Return [x, y] of the center of cell containing provided text 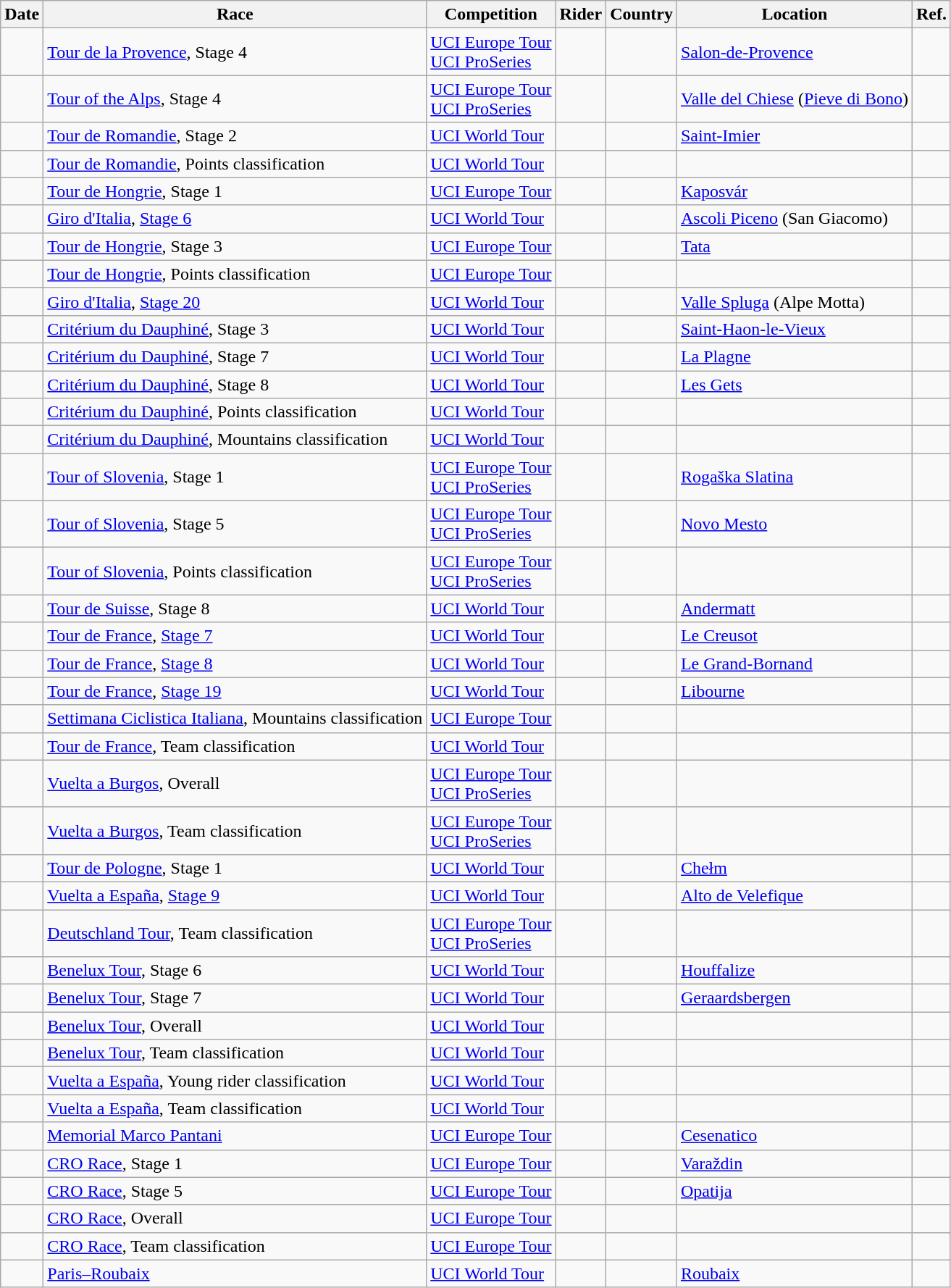
Giro d'Italia, Stage 6 [235, 219]
Varaždin [794, 1163]
Date [22, 14]
Critérium du Dauphiné, Points classification [235, 412]
Tour of Slovenia, Stage 5 [235, 524]
Chełm [794, 868]
Critérium du Dauphiné, Mountains classification [235, 440]
Critérium du Dauphiné, Stage 8 [235, 385]
Andermatt [794, 609]
La Plagne [794, 356]
Vuelta a España, Stage 9 [235, 895]
Competition [491, 14]
Le Grand-Bornand [794, 664]
Opatija [794, 1191]
Benelux Tour, Stage 6 [235, 971]
Vuelta a España, Team classification [235, 1108]
Vuelta a España, Young rider classification [235, 1081]
Critérium du Dauphiné, Stage 7 [235, 356]
Houffalize [794, 971]
Rider [581, 14]
Settimana Ciclistica Italiana, Mountains classification [235, 719]
Le Creusot [794, 636]
Ascoli Piceno (San Giacomo) [794, 219]
Tour de Pologne, Stage 1 [235, 868]
Tour of the Alps, Stage 4 [235, 99]
Kaposvár [794, 191]
Alto de Velefique [794, 895]
Tour of Slovenia, Points classification [235, 571]
Tour de France, Stage 8 [235, 664]
Libourne [794, 691]
Tour de Hongrie, Stage 1 [235, 191]
Rogaška Slatina [794, 477]
Saint-Haon-le-Vieux [794, 329]
Tour de Hongrie, Points classification [235, 274]
Tour de France, Team classification [235, 746]
CRO Race, Stage 1 [235, 1163]
Tour of Slovenia, Stage 1 [235, 477]
Tour de Romandie, Stage 2 [235, 136]
Ref. [931, 14]
Saint-Imier [794, 136]
Giro d'Italia, Stage 20 [235, 301]
Benelux Tour, Overall [235, 1026]
Roubaix [794, 1274]
CRO Race, Team classification [235, 1246]
Race [235, 14]
Vuelta a Burgos, Team classification [235, 830]
Critérium du Dauphiné, Stage 3 [235, 329]
Paris–Roubaix [235, 1274]
Salon-de-Provence [794, 52]
CRO Race, Stage 5 [235, 1191]
Cesenatico [794, 1136]
Location [794, 14]
Tour de la Provence, Stage 4 [235, 52]
Benelux Tour, Team classification [235, 1053]
Vuelta a Burgos, Overall [235, 784]
Valle del Chiese (Pieve di Bono) [794, 99]
Benelux Tour, Stage 7 [235, 998]
Country [642, 14]
Geraardsbergen [794, 998]
Tour de France, Stage 7 [235, 636]
Tata [794, 246]
Novo Mesto [794, 524]
CRO Race, Overall [235, 1218]
Les Gets [794, 385]
Tour de France, Stage 19 [235, 691]
Tour de Suisse, Stage 8 [235, 609]
Tour de Hongrie, Stage 3 [235, 246]
Valle Spluga (Alpe Motta) [794, 301]
Memorial Marco Pantani [235, 1136]
Deutschland Tour, Team classification [235, 933]
Tour de Romandie, Points classification [235, 164]
